Output the (X, Y) coordinate of the center of the cell containing the given text.  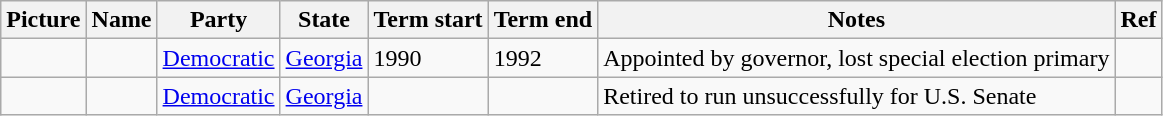
Party (218, 20)
State (324, 20)
1992 (543, 58)
Retired to run unsuccessfully for U.S. Senate (856, 96)
Term start (428, 20)
Notes (856, 20)
Term end (543, 20)
Name (122, 20)
Appointed by governor, lost special election primary (856, 58)
Ref (1138, 20)
Picture (44, 20)
1990 (428, 58)
